Return the [x, y] coordinate for the center point of the cell that contains the specified text.  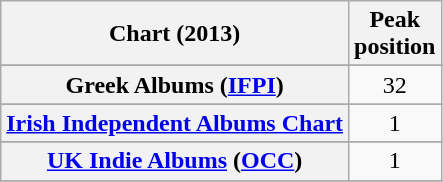
Greek Albums (IFPI) [175, 85]
Peakposition [395, 34]
Chart (2013) [175, 34]
UK Indie Albums (OCC) [175, 161]
Irish Independent Albums Chart [175, 123]
32 [395, 85]
